Provide the (x, y) coordinate of the cell's center where the given text is located.  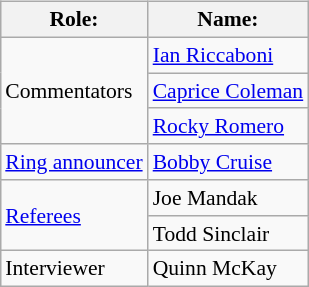
Quinn McKay (228, 269)
Ian Riccaboni (228, 55)
Rocky Romero (228, 126)
Commentators (74, 90)
Interviewer (74, 269)
Todd Sinclair (228, 233)
Caprice Coleman (228, 91)
Bobby Cruise (228, 162)
Role: (74, 20)
Name: (228, 20)
Referees (74, 216)
Ring announcer (74, 162)
Joe Mandak (228, 198)
